Detect which cell encompasses the target text, then output its [x, y] center coordinate. 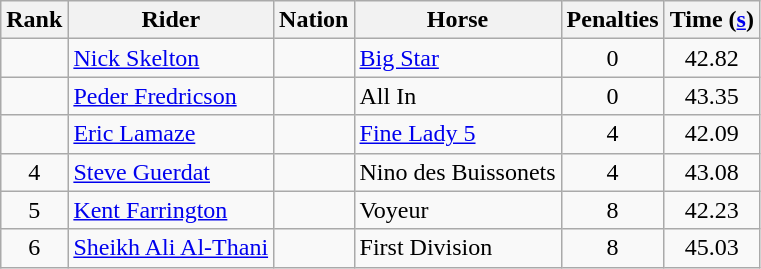
6 [34, 248]
Big Star [458, 58]
43.35 [712, 96]
Fine Lady 5 [458, 134]
Nick Skelton [171, 58]
Nation [314, 20]
5 [34, 210]
Kent Farrington [171, 210]
Horse [458, 20]
Eric Lamaze [171, 134]
Rank [34, 20]
42.82 [712, 58]
Sheikh Ali Al-Thani [171, 248]
42.23 [712, 210]
45.03 [712, 248]
Voyeur [458, 210]
Steve Guerdat [171, 172]
Peder Fredricson [171, 96]
All In [458, 96]
Penalties [612, 20]
42.09 [712, 134]
43.08 [712, 172]
Rider [171, 20]
First Division [458, 248]
Time (s) [712, 20]
Nino des Buissonets [458, 172]
